Scan for the cell matching the given text and deliver its (x, y) coordinate at center. 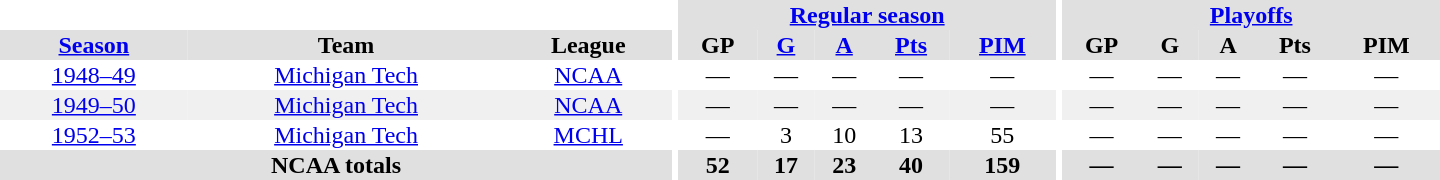
1948–49 (94, 75)
55 (1002, 135)
Season (94, 45)
Playoffs (1251, 15)
League (588, 45)
MCHL (588, 135)
10 (844, 135)
23 (844, 165)
17 (786, 165)
159 (1002, 165)
3 (786, 135)
52 (717, 165)
1952–53 (94, 135)
40 (910, 165)
NCAA totals (336, 165)
Team (346, 45)
13 (910, 135)
Regular season (866, 15)
1949–50 (94, 105)
